Detect which cell encompasses the target text, then output its (X, Y) center coordinate. 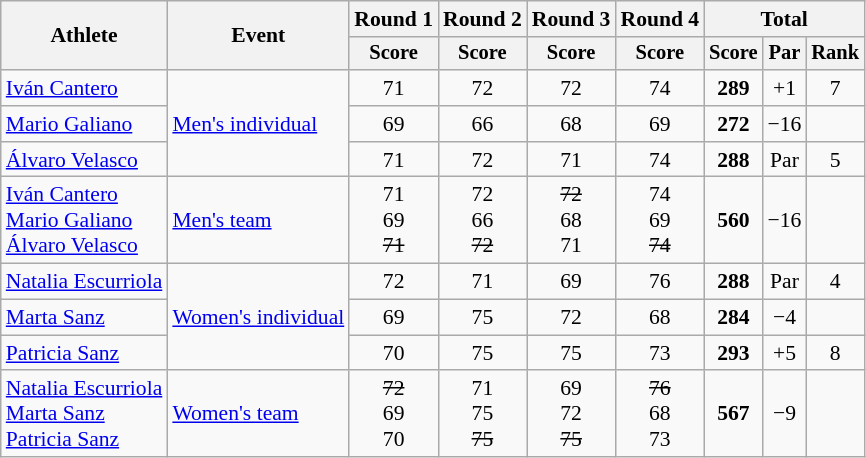
5 (835, 160)
289 (733, 88)
+5 (785, 353)
8 (835, 353)
Patricia Sanz (84, 353)
4 (835, 282)
Women's team (258, 414)
697275 (572, 414)
70 (394, 353)
66 (482, 124)
Total (784, 19)
Men's individual (258, 124)
726970 (394, 414)
Event (258, 36)
717575 (482, 414)
560 (733, 220)
293 (733, 353)
76 (660, 282)
Iván CanteroMario Galiano Álvaro Velasco (84, 220)
Round 3 (572, 19)
567 (733, 414)
272 (733, 124)
Marta Sanz (84, 318)
746974 (660, 220)
−9 (785, 414)
Álvaro Velasco (84, 160)
Natalia EscurriolaMarta SanzPatricia Sanz (84, 414)
Athlete (84, 36)
Round 4 (660, 19)
726672 (482, 220)
Women's individual (258, 318)
766873 (660, 414)
Natalia Escurriola (84, 282)
+1 (785, 88)
73 (660, 353)
Round 1 (394, 19)
Round 2 (482, 19)
284 (733, 318)
Iván Cantero (84, 88)
7 (835, 88)
−4 (785, 318)
Rank (835, 54)
Men's team (258, 220)
Mario Galiano (84, 124)
726871 (572, 220)
716971 (394, 220)
